Return [x, y] of the center of cell containing provided text 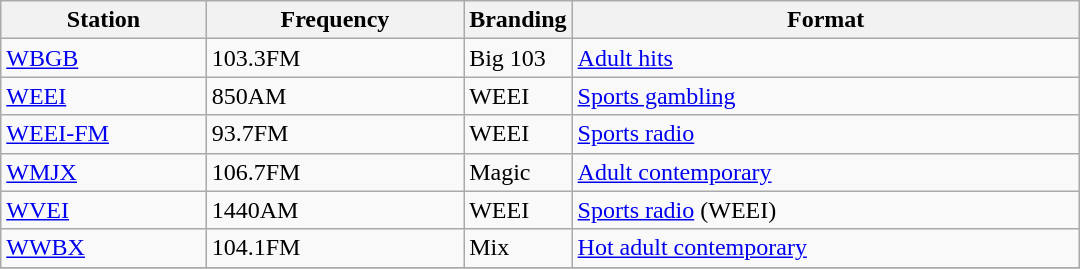
WWBX [104, 248]
WEEI-FM [104, 134]
Adult hits [826, 58]
Sports radio [826, 134]
Big 103 [518, 58]
WMJX [104, 172]
104.1FM [334, 248]
Mix [518, 248]
Hot adult contemporary [826, 248]
Adult contemporary [826, 172]
850AM [334, 96]
Frequency [334, 20]
WBGB [104, 58]
Branding [518, 20]
Format [826, 20]
Magic [518, 172]
103.3FM [334, 58]
93.7FM [334, 134]
Sports gambling [826, 96]
Station [104, 20]
Sports radio (WEEI) [826, 210]
WVEI [104, 210]
1440AM [334, 210]
106.7FM [334, 172]
